Locate the cell with the specified text and output its (x, y) center coordinate. 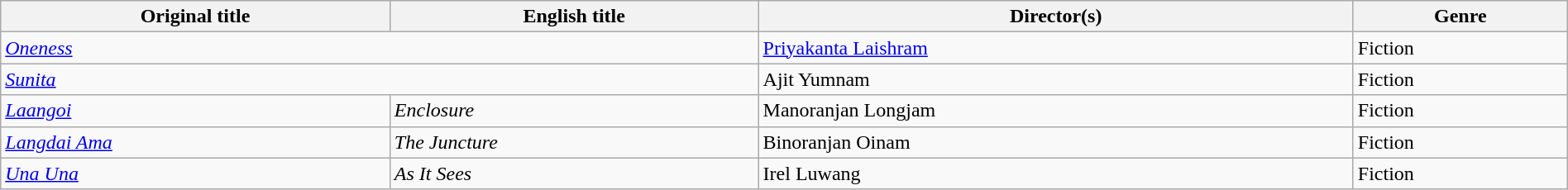
Irel Luwang (1055, 173)
English title (574, 17)
The Juncture (574, 142)
Langdai Ama (195, 142)
Enclosure (574, 111)
Laangoi (195, 111)
Oneness (380, 48)
Una Una (195, 173)
Ajit Yumnam (1055, 79)
Priyakanta Laishram (1055, 48)
Original title (195, 17)
Manoranjan Longjam (1055, 111)
Director(s) (1055, 17)
Sunita (380, 79)
Genre (1460, 17)
Binoranjan Oinam (1055, 142)
As It Sees (574, 173)
